Extract the (X, Y) coordinate from the center of the cell holding the provided text.  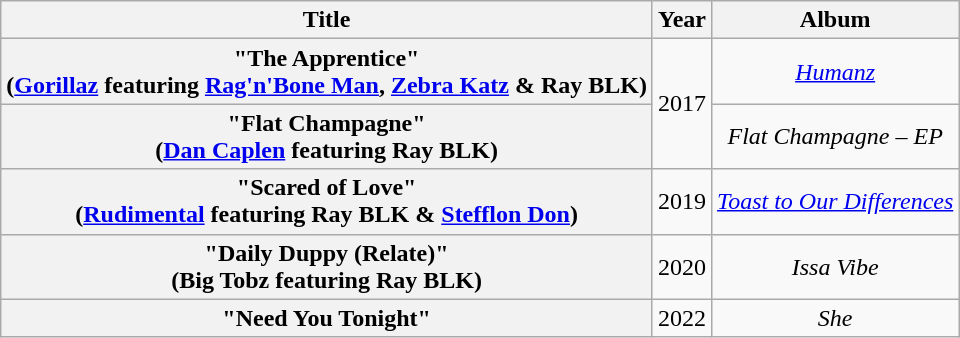
Title (327, 20)
Issa Vibe (836, 266)
"Scared of Love"(Rudimental featuring Ray BLK & Stefflon Don) (327, 202)
She (836, 318)
Year (682, 20)
2017 (682, 104)
"The Apprentice"(Gorillaz featuring Rag'n'Bone Man, Zebra Katz & Ray BLK) (327, 72)
"Need You Tonight" (327, 318)
Toast to Our Differences (836, 202)
2022 (682, 318)
"Daily Duppy (Relate)"(Big Tobz featuring Ray BLK) (327, 266)
Album (836, 20)
2019 (682, 202)
Flat Champagne – EP (836, 136)
Humanz (836, 72)
"Flat Champagne"(Dan Caplen featuring Ray BLK) (327, 136)
2020 (682, 266)
